Search for the cell housing the specified text and yield its [X, Y] center coordinate. 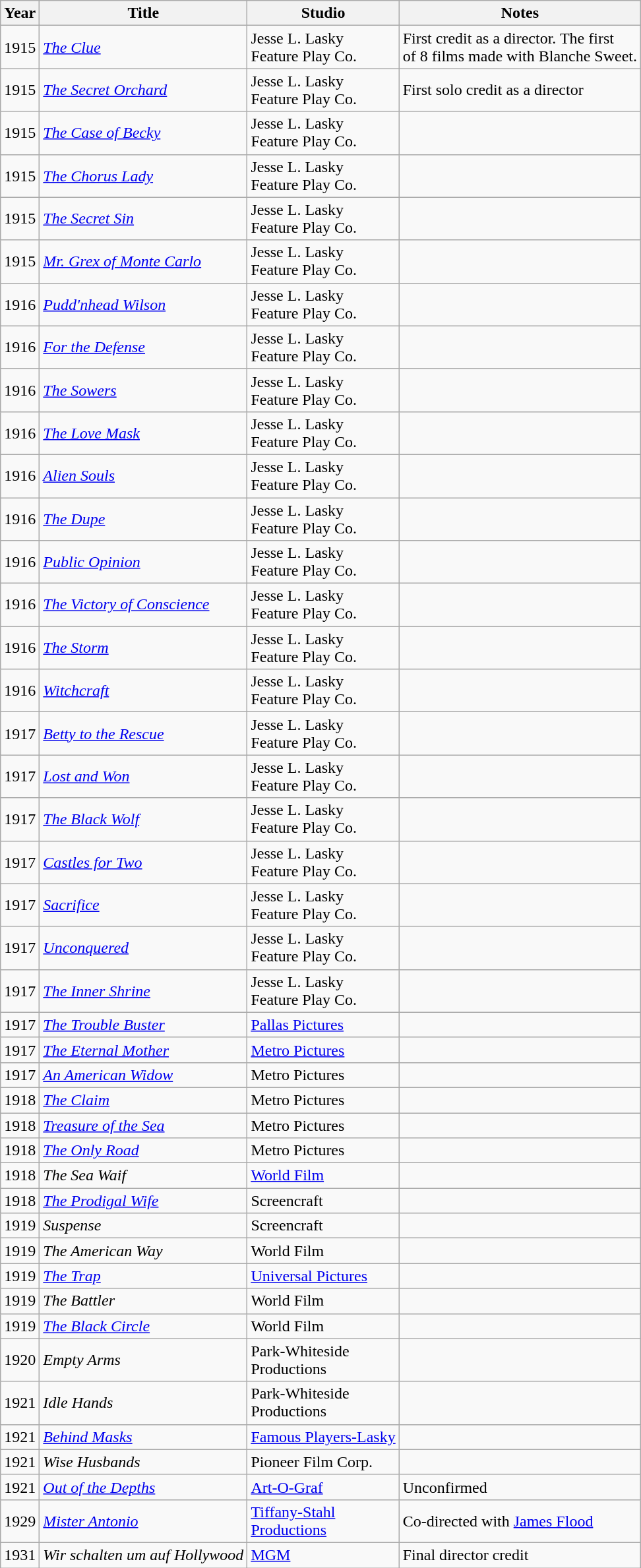
For the Defense [144, 347]
Alien Souls [144, 476]
Notes [520, 13]
Public Opinion [144, 562]
The Claim [144, 1100]
The Case of Becky [144, 133]
The American Way [144, 1251]
Pioneer Film Corp. [323, 1462]
Final director credit [520, 1555]
Co-directed with James Flood [520, 1521]
The Battler [144, 1301]
The Sea Waif [144, 1176]
Tiffany-StahlProductions [323, 1521]
The Secret Orchard [144, 90]
Witchcraft [144, 691]
The Love Mask [144, 433]
Empty Arms [144, 1360]
An American Widow [144, 1075]
Studio [323, 13]
The Victory of Conscience [144, 605]
Famous Players-Lasky [323, 1437]
Wir schalten um auf Hollywood [144, 1555]
The Inner Shrine [144, 990]
Unconfirmed [520, 1487]
Unconquered [144, 948]
1920 [20, 1360]
The Black Wolf [144, 819]
The Trap [144, 1276]
Castles for Two [144, 862]
Sacrifice [144, 905]
Year [20, 13]
Behind Masks [144, 1437]
The Eternal Mother [144, 1050]
First credit as a director. The firstof 8 films made with Blanche Sweet. [520, 47]
First solo credit as a director [520, 90]
The Dupe [144, 518]
The Clue [144, 47]
MGM [323, 1555]
1929 [20, 1521]
The Storm [144, 648]
Mr. Grex of Monte Carlo [144, 261]
Idle Hands [144, 1403]
Art-O-Graf [323, 1487]
Suspense [144, 1226]
Lost and Won [144, 777]
The Black Circle [144, 1326]
Universal Pictures [323, 1276]
Pallas Pictures [323, 1025]
The Chorus Lady [144, 175]
Mister Antonio [144, 1521]
Title [144, 13]
The Prodigal Wife [144, 1201]
Wise Husbands [144, 1462]
1931 [20, 1555]
The Sowers [144, 390]
The Trouble Buster [144, 1025]
Betty to the Rescue [144, 733]
The Secret Sin [144, 219]
Out of the Depths [144, 1487]
Treasure of the Sea [144, 1126]
The Only Road [144, 1151]
Pudd'nhead Wilson [144, 305]
